Determine the [x, y] coordinate at the center of the cell enclosing the given text.  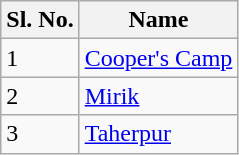
Mirik [158, 96]
Name [158, 20]
Taherpur [158, 134]
2 [40, 96]
3 [40, 134]
Cooper's Camp [158, 58]
Sl. No. [40, 20]
1 [40, 58]
